Identify which cell holds the provided text, then report its (X, Y) central coordinate. 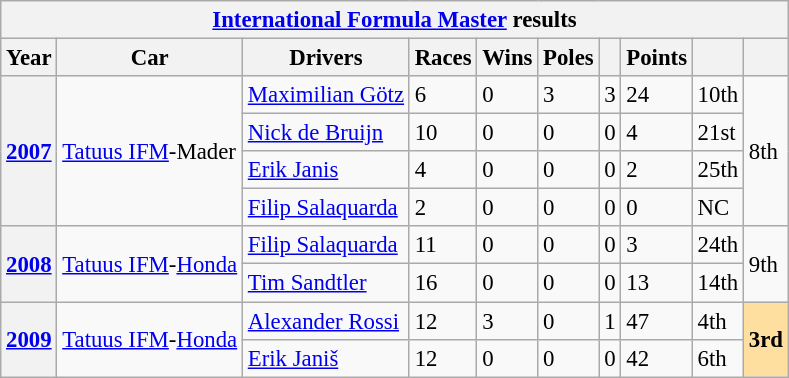
9th (766, 264)
Wins (508, 58)
10 (443, 133)
10th (718, 95)
47 (656, 321)
6th (718, 358)
Tim Sandtler (326, 283)
42 (656, 358)
25th (718, 170)
13 (656, 283)
24th (718, 245)
International Formula Master results (394, 20)
Erik Janis (326, 170)
3rd (766, 340)
Tatuus IFM-Mader (150, 151)
16 (443, 283)
Car (150, 58)
24 (656, 95)
11 (443, 245)
Erik Janiš (326, 358)
21st (718, 133)
4th (718, 321)
Year (29, 58)
6 (443, 95)
Maximilian Götz (326, 95)
Points (656, 58)
Poles (568, 58)
14th (718, 283)
2008 (29, 264)
Alexander Rossi (326, 321)
NC (718, 208)
2007 (29, 151)
Drivers (326, 58)
Nick de Bruijn (326, 133)
2009 (29, 340)
8th (766, 151)
Races (443, 58)
1 (610, 321)
